Extract the (X, Y) coordinate from the center of the cell holding the provided text.  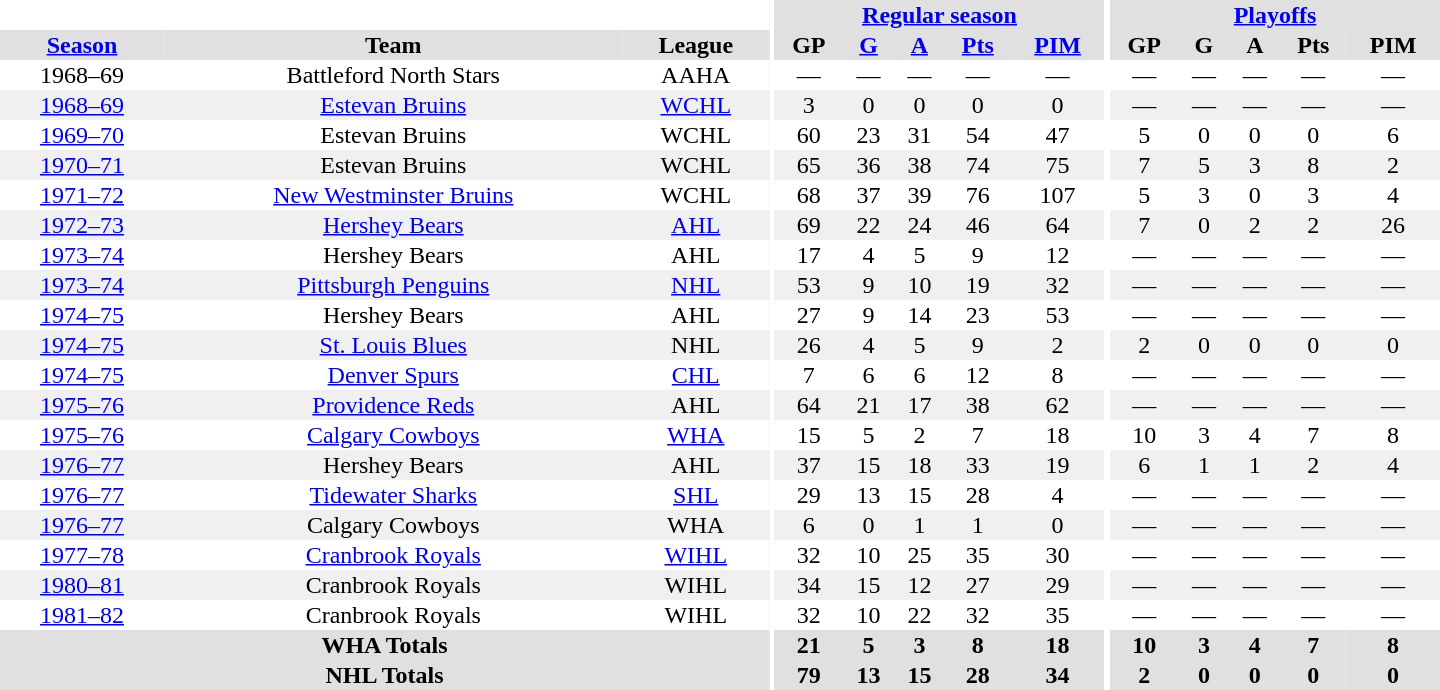
St. Louis Blues (394, 345)
Team (394, 45)
Pittsburgh Penguins (394, 285)
1981–82 (82, 615)
69 (809, 225)
SHL (696, 495)
New Westminster Bruins (394, 195)
1971–72 (82, 195)
1972–73 (82, 225)
107 (1058, 195)
39 (920, 195)
Tidewater Sharks (394, 495)
60 (809, 135)
Season (82, 45)
31 (920, 135)
65 (809, 165)
79 (809, 675)
Regular season (940, 15)
Denver Spurs (394, 375)
Playoffs (1275, 15)
46 (978, 225)
1980–81 (82, 585)
74 (978, 165)
24 (920, 225)
75 (1058, 165)
League (696, 45)
1970–71 (82, 165)
AAHA (696, 75)
47 (1058, 135)
Battleford North Stars (394, 75)
WHA Totals (384, 645)
36 (868, 165)
1969–70 (82, 135)
68 (809, 195)
NHL Totals (384, 675)
14 (920, 315)
1977–78 (82, 555)
76 (978, 195)
CHL (696, 375)
54 (978, 135)
Providence Reds (394, 405)
62 (1058, 405)
30 (1058, 555)
25 (920, 555)
33 (978, 465)
